Scan for the cell matching the given text and deliver its (x, y) coordinate at center. 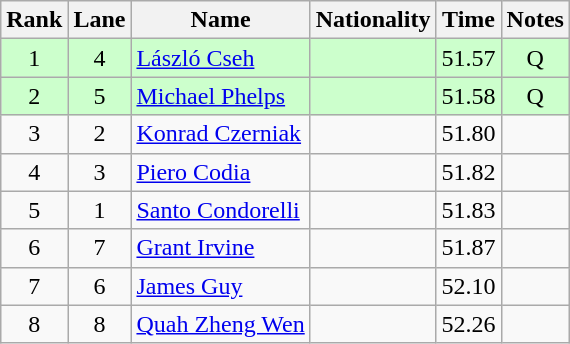
Time (468, 20)
Nationality (373, 20)
Lane (100, 20)
52.10 (468, 286)
Michael Phelps (220, 96)
Grant Irvine (220, 248)
Konrad Czerniak (220, 134)
Santo Condorelli (220, 210)
51.80 (468, 134)
Notes (535, 20)
Name (220, 20)
James Guy (220, 286)
László Cseh (220, 58)
51.58 (468, 96)
Rank (34, 20)
51.57 (468, 58)
51.87 (468, 248)
51.82 (468, 172)
Quah Zheng Wen (220, 324)
52.26 (468, 324)
51.83 (468, 210)
Piero Codia (220, 172)
